For the text-containing cell, return its midpoint in [X, Y] coordinate format. 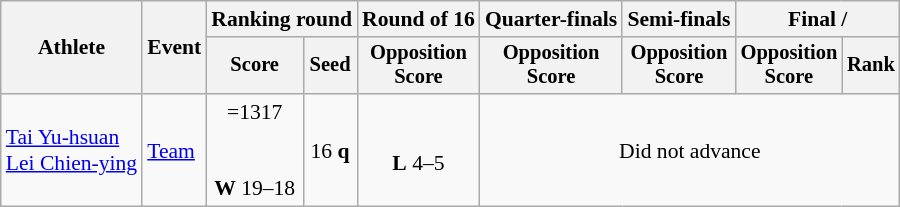
Tai Yu-hsuanLei Chien-ying [72, 150]
Final / [818, 19]
Seed [330, 66]
Score [254, 66]
Rank [871, 66]
L 4–5 [418, 150]
=1317 W 19–18 [254, 150]
Event [174, 48]
Did not advance [690, 150]
Team [174, 150]
16 q [330, 150]
Athlete [72, 48]
Round of 16 [418, 19]
Quarter-finals [551, 19]
Ranking round [282, 19]
Semi-finals [678, 19]
